Return the (X, Y) coordinate for the center point of the cell that contains the specified text.  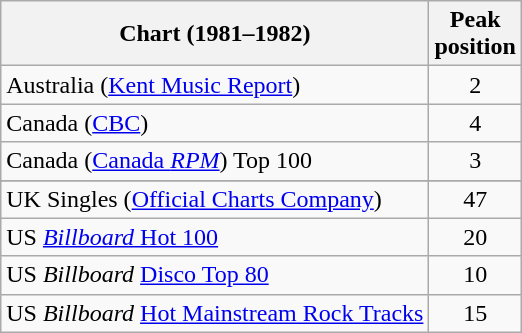
47 (475, 199)
10 (475, 275)
US Billboard Hot 100 (215, 237)
4 (475, 123)
2 (475, 85)
Australia (Kent Music Report) (215, 85)
US Billboard Hot Mainstream Rock Tracks (215, 313)
3 (475, 161)
Chart (1981–1982) (215, 34)
Canada (CBC) (215, 123)
UK Singles (Official Charts Company) (215, 199)
20 (475, 237)
Canada (Canada RPM) Top 100 (215, 161)
Peakposition (475, 34)
US Billboard Disco Top 80 (215, 275)
15 (475, 313)
